Provide the [x, y] coordinate of the cell's center where the given text is located.  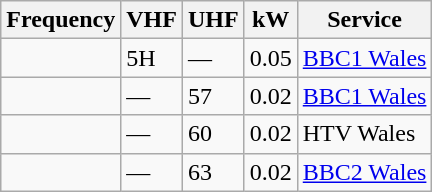
5H [152, 58]
0.05 [270, 58]
57 [213, 96]
63 [213, 172]
Frequency [61, 20]
Service [364, 20]
60 [213, 134]
BBC2 Wales [364, 172]
HTV Wales [364, 134]
kW [270, 20]
VHF [152, 20]
UHF [213, 20]
